Return the (X, Y) coordinate for the center point of the cell that contains the specified text.  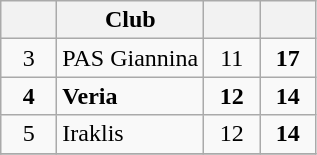
3 (29, 58)
4 (29, 96)
Iraklis (130, 134)
11 (232, 58)
5 (29, 134)
Veria (130, 96)
Club (130, 20)
17 (288, 58)
PAS Giannina (130, 58)
